Scan for the cell matching the given text and deliver its [X, Y] coordinate at center. 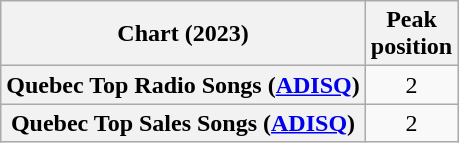
Peakposition [411, 34]
Chart (2023) [183, 34]
Quebec Top Sales Songs (ADISQ) [183, 123]
Quebec Top Radio Songs (ADISQ) [183, 85]
